Extract the (X, Y) coordinate from the center of the cell holding the provided text.  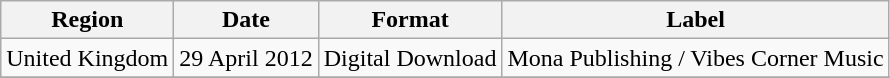
United Kingdom (88, 58)
Date (246, 20)
Mona Publishing / Vibes Corner Music (696, 58)
29 April 2012 (246, 58)
Format (410, 20)
Digital Download (410, 58)
Label (696, 20)
Region (88, 20)
